Scan for the cell matching the given text and deliver its (x, y) coordinate at center. 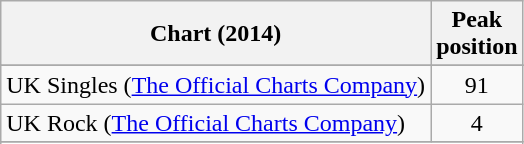
4 (477, 123)
91 (477, 85)
Chart (2014) (216, 34)
Peakposition (477, 34)
UK Rock (The Official Charts Company) (216, 123)
UK Singles (The Official Charts Company) (216, 85)
